Capture the cell that displays the provided text and extract its [x, y] central coordinate. 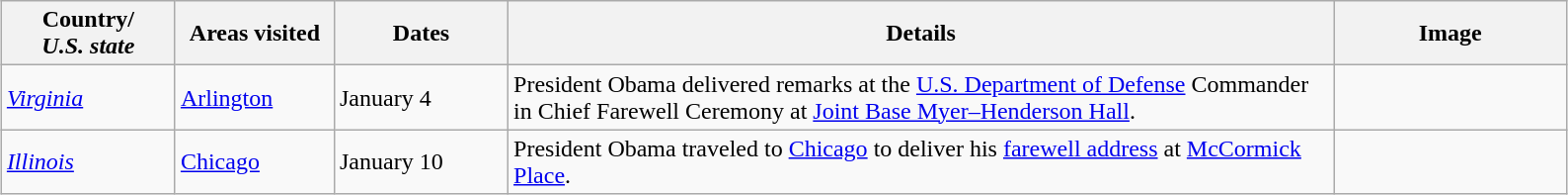
President Obama delivered remarks at the U.S. Department of Defense Commander in Chief Farewell Ceremony at Joint Base Myer–Henderson Hall. [921, 97]
January 10 [421, 162]
Chicago [255, 162]
Virginia [88, 97]
Image [1450, 34]
January 4 [421, 97]
Dates [421, 34]
Arlington [255, 97]
Country/U.S. state [88, 34]
Details [921, 34]
Areas visited [255, 34]
Illinois [88, 162]
President Obama traveled to Chicago to deliver his farewell address at McCormick Place. [921, 162]
